Provide the (X, Y) coordinate of the cell's center where the given text is located.  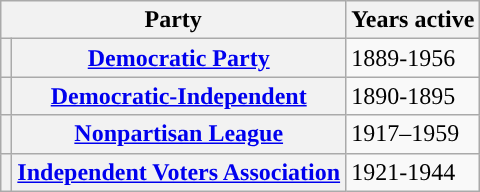
Democratic-Independent (179, 96)
1921-1944 (413, 172)
Years active (413, 20)
1890-1895 (413, 96)
Democratic Party (179, 58)
Independent Voters Association (179, 172)
1889-1956 (413, 58)
Party (174, 20)
Nonpartisan League (179, 134)
1917–1959 (413, 134)
